From the cell containing the given text, extract its center point as (X, Y) coordinate. 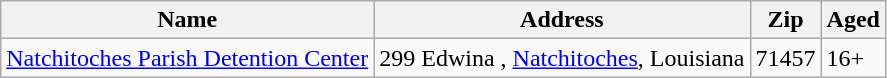
71457 (786, 58)
16+ (853, 58)
299 Edwina , Natchitoches, Louisiana (562, 58)
Natchitoches Parish Detention Center (188, 58)
Zip (786, 20)
Aged (853, 20)
Address (562, 20)
Name (188, 20)
